Capture the cell that displays the provided text and extract its (x, y) central coordinate. 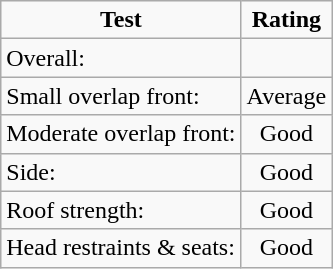
Overall: (121, 58)
Test (121, 20)
Average (286, 96)
Moderate overlap front: (121, 134)
Side: (121, 172)
Head restraints & seats: (121, 248)
Roof strength: (121, 210)
Rating (286, 20)
Small overlap front: (121, 96)
